Locate the cell with the specified text and output its (X, Y) center coordinate. 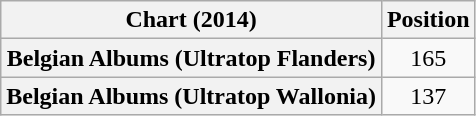
137 (428, 96)
Belgian Albums (Ultratop Flanders) (192, 58)
Belgian Albums (Ultratop Wallonia) (192, 96)
Chart (2014) (192, 20)
Position (428, 20)
165 (428, 58)
